Pinpoint the cell where the given text exists, returning its (x, y) midpoint coordinate. 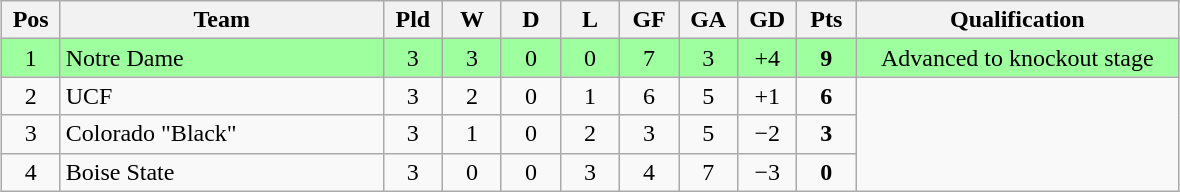
Pos (30, 20)
Team (222, 20)
GF (650, 20)
GA (708, 20)
UCF (222, 96)
Colorado "Black" (222, 134)
+1 (768, 96)
−2 (768, 134)
D (530, 20)
9 (826, 58)
W (472, 20)
Notre Dame (222, 58)
Pts (826, 20)
Advanced to knockout stage (1018, 58)
Pld (412, 20)
+4 (768, 58)
L (590, 20)
Qualification (1018, 20)
−3 (768, 172)
Boise State (222, 172)
GD (768, 20)
